Locate the cell with the specified text and output its (x, y) center coordinate. 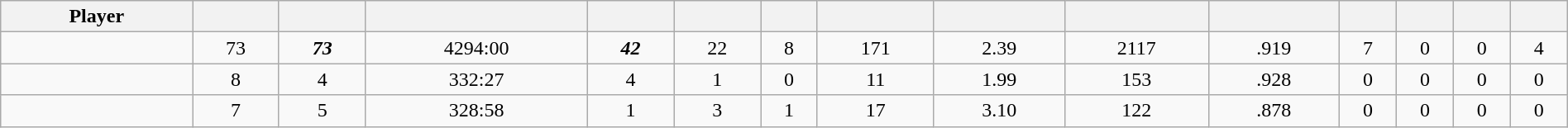
3.10 (999, 111)
42 (630, 48)
.919 (1274, 48)
17 (875, 111)
171 (875, 48)
153 (1136, 79)
122 (1136, 111)
22 (718, 48)
5 (323, 111)
2117 (1136, 48)
332:27 (476, 79)
3 (718, 111)
.928 (1274, 79)
11 (875, 79)
.878 (1274, 111)
4294:00 (476, 48)
1.99 (999, 79)
2.39 (999, 48)
Player (97, 17)
328:58 (476, 111)
